Locate the cell with the specified text and output its (x, y) center coordinate. 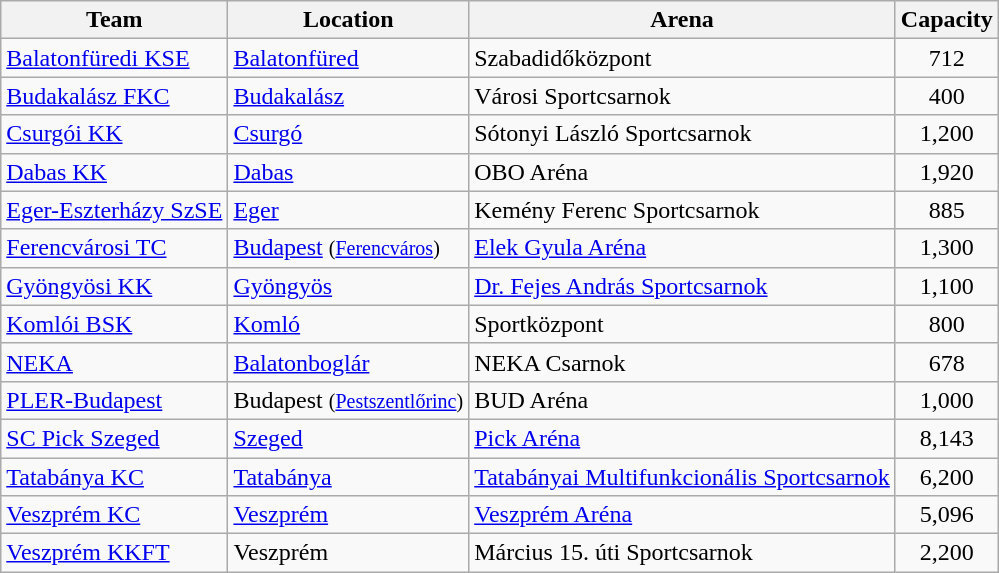
Tatabánya (348, 477)
SC Pick Szeged (114, 438)
OBO Aréna (682, 172)
Szeged (348, 438)
Komló (348, 324)
NEKA (114, 362)
Team (114, 20)
1,920 (946, 172)
Sótonyi László Sportcsarnok (682, 134)
Ferencvárosi TC (114, 248)
Csurgó (348, 134)
Veszprém KKFT (114, 553)
Gyöngyösi KK (114, 286)
6,200 (946, 477)
Elek Gyula Aréna (682, 248)
Kemény Ferenc Sportcsarnok (682, 210)
Balatonboglár (348, 362)
Csurgói KK (114, 134)
Tatabányai Multifunkcionális Sportcsarnok (682, 477)
PLER-Budapest (114, 400)
Budapest (Pestszentlőrinc) (348, 400)
Dabas (348, 172)
Budakalász FKC (114, 96)
1,200 (946, 134)
Eger-Eszterházy SzSE (114, 210)
Balatonfüredi KSE (114, 58)
Dr. Fejes András Sportcsarnok (682, 286)
Balatonfüred (348, 58)
Sportközpont (682, 324)
BUD Aréna (682, 400)
Veszprém KC (114, 515)
1,000 (946, 400)
Dabas KK (114, 172)
712 (946, 58)
Komlói BSK (114, 324)
2,200 (946, 553)
Arena (682, 20)
Budapest (Ferencváros) (348, 248)
885 (946, 210)
Location (348, 20)
Veszprém Aréna (682, 515)
Eger (348, 210)
1,100 (946, 286)
1,300 (946, 248)
Tatabánya KC (114, 477)
Március 15. úti Sportcsarnok (682, 553)
Pick Aréna (682, 438)
Városi Sportcsarnok (682, 96)
678 (946, 362)
8,143 (946, 438)
NEKA Csarnok (682, 362)
Capacity (946, 20)
5,096 (946, 515)
800 (946, 324)
Szabadidőközpont (682, 58)
400 (946, 96)
Gyöngyös (348, 286)
Budakalász (348, 96)
